Pinpoint the cell where the given text exists, returning its (x, y) midpoint coordinate. 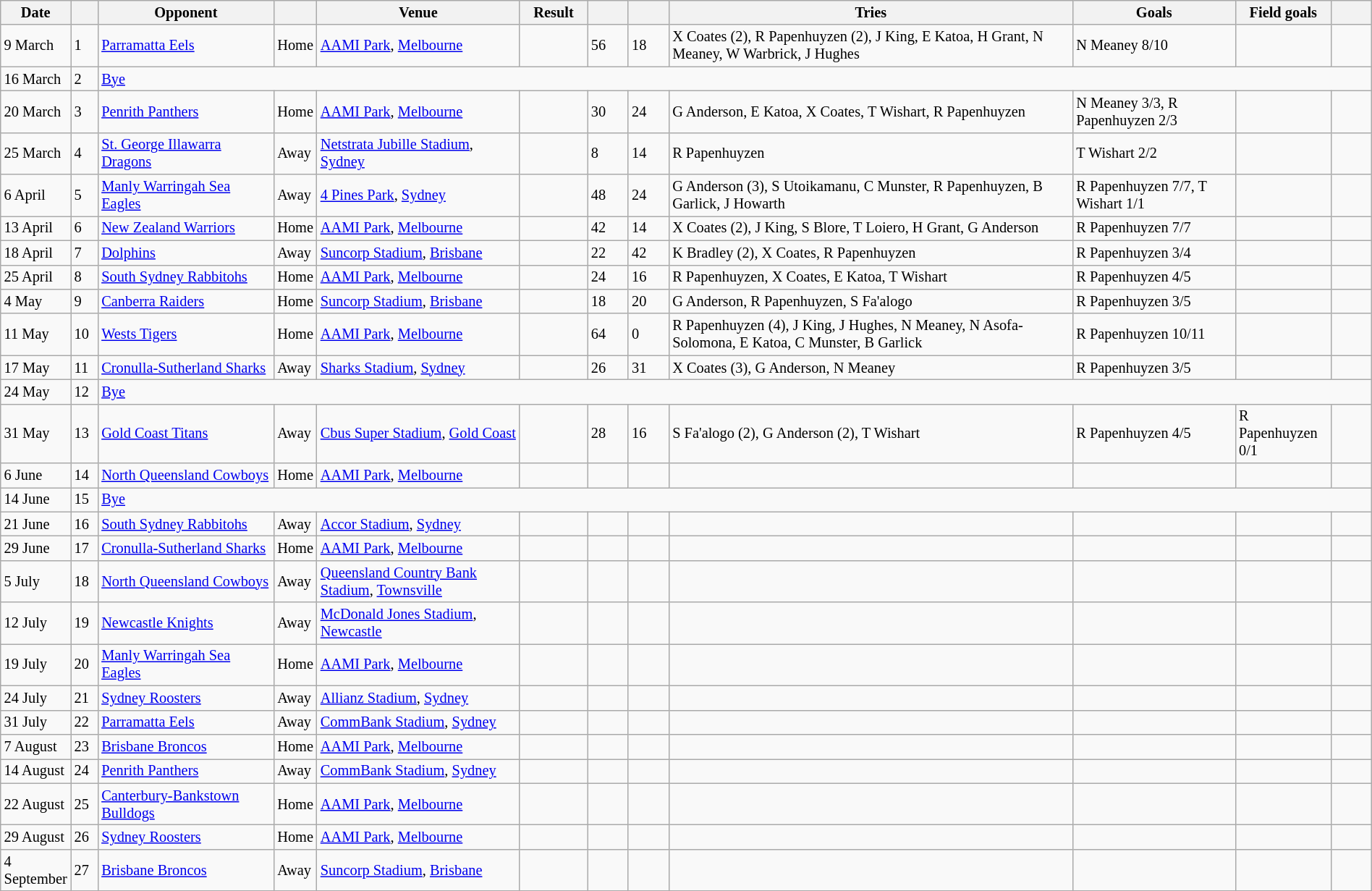
9 (85, 301)
14 August (36, 771)
28 (608, 434)
12 (85, 392)
S Fa'alogo (2), G Anderson (2), T Wishart (871, 434)
T Wishart 2/2 (1153, 153)
27 (85, 870)
X Coates (2), J King, S Blore, T Loiero, H Grant, G Anderson (871, 228)
4 September (36, 870)
R Papenhuyzen (871, 153)
25 (85, 804)
14 June (36, 499)
New Zealand Warriors (185, 228)
Dolphins (185, 253)
McDonald Jones Stadium, Newcastle (418, 623)
24 May (36, 392)
12 July (36, 623)
5 (85, 195)
20 March (36, 111)
N Meaney 8/10 (1153, 46)
56 (608, 46)
Queensland Country Bank Stadium, Townsville (418, 581)
0 (648, 334)
R Papenhuyzen (4), J King, J Hughes, N Meaney, N Asofa-Solomona, E Katoa, C Munster, B Garlick (871, 334)
4 (85, 153)
25 April (36, 277)
Netstrata Jubille Stadium, Sydney (418, 153)
31 May (36, 434)
23 (85, 746)
Canberra Raiders (185, 301)
G Anderson, R Papenhuyzen, S Fa'alogo (871, 301)
48 (608, 195)
Sharks Stadium, Sydney (418, 368)
Goals (1153, 12)
21 June (36, 524)
X Coates (3), G Anderson, N Meaney (871, 368)
6 (85, 228)
R Papenhuyzen 10/11 (1153, 334)
5 July (36, 581)
Result (554, 12)
St. George Illawarra Dragons (185, 153)
R Papenhuyzen 7/7, T Wishart 1/1 (1153, 195)
6 April (36, 195)
Newcastle Knights (185, 623)
17 (85, 548)
11 May (36, 334)
Accor Stadium, Sydney (418, 524)
7 August (36, 746)
21 (85, 698)
25 March (36, 153)
R Papenhuyzen 7/7 (1153, 228)
30 (608, 111)
1 (85, 46)
13 April (36, 228)
R Papenhuyzen 3/4 (1153, 253)
Opponent (185, 12)
G Anderson (3), S Utoikamanu, C Munster, R Papenhuyzen, B Garlick, J Howarth (871, 195)
10 (85, 334)
Wests Tigers (185, 334)
31 July (36, 722)
Gold Coast Titans (185, 434)
64 (608, 334)
Cbus Super Stadium, Gold Coast (418, 434)
24 July (36, 698)
Field goals (1283, 12)
4 Pines Park, Sydney (418, 195)
Canterbury-Bankstown Bulldogs (185, 804)
R Papenhuyzen, X Coates, E Katoa, T Wishart (871, 277)
16 March (36, 79)
Tries (871, 12)
7 (85, 253)
13 (85, 434)
29 June (36, 548)
31 (648, 368)
29 August (36, 837)
X Coates (2), R Papenhuyzen (2), J King, E Katoa, H Grant, N Meaney, W Warbrick, J Hughes (871, 46)
19 July (36, 664)
11 (85, 368)
18 April (36, 253)
Venue (418, 12)
K Bradley (2), X Coates, R Papenhuyzen (871, 253)
N Meaney 3/3, R Papenhuyzen 2/3 (1153, 111)
Date (36, 12)
Allianz Stadium, Sydney (418, 698)
17 May (36, 368)
2 (85, 79)
R Papenhuyzen 0/1 (1283, 434)
6 June (36, 476)
G Anderson, E Katoa, X Coates, T Wishart, R Papenhuyzen (871, 111)
9 March (36, 46)
19 (85, 623)
4 May (36, 301)
22 August (36, 804)
3 (85, 111)
15 (85, 499)
